Search for the cell housing the specified text and yield its [x, y] center coordinate. 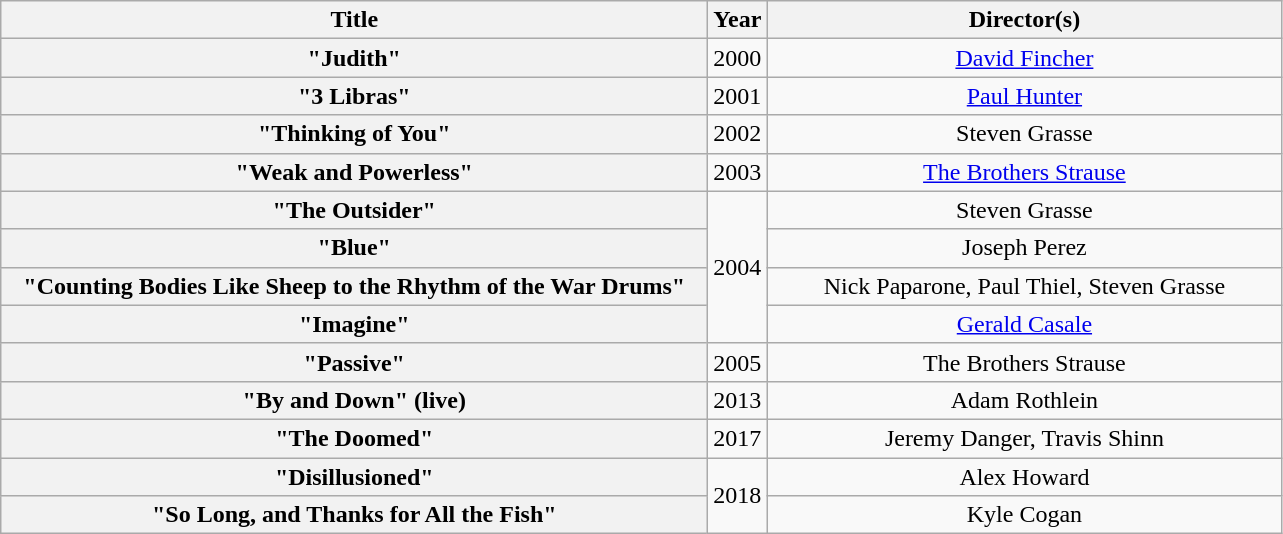
2017 [738, 438]
"The Doomed" [354, 438]
Paul Hunter [1024, 96]
"Thinking of You" [354, 134]
2003 [738, 172]
"3 Libras" [354, 96]
"Weak and Powerless" [354, 172]
Jeremy Danger, Travis Shinn [1024, 438]
Adam Rothlein [1024, 400]
"Disillusioned" [354, 477]
Title [354, 20]
Year [738, 20]
David Fincher [1024, 58]
Gerald Casale [1024, 324]
Kyle Cogan [1024, 515]
"Imagine" [354, 324]
2018 [738, 496]
"Judith" [354, 58]
2004 [738, 267]
"By and Down" (live) [354, 400]
Director(s) [1024, 20]
2013 [738, 400]
"The Outsider" [354, 210]
"Blue" [354, 248]
2000 [738, 58]
2005 [738, 362]
"Counting Bodies Like Sheep to the Rhythm of the War Drums" [354, 286]
2001 [738, 96]
"Passive" [354, 362]
Joseph Perez [1024, 248]
2002 [738, 134]
Alex Howard [1024, 477]
"So Long, and Thanks for All the Fish" [354, 515]
Nick Paparone, Paul Thiel, Steven Grasse [1024, 286]
